Scan for the cell matching the given text and deliver its [x, y] coordinate at center. 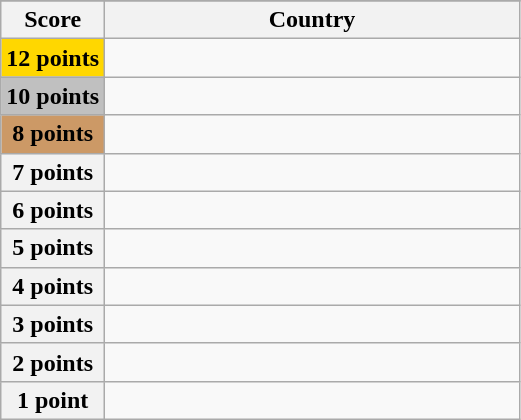
7 points [53, 172]
2 points [53, 362]
3 points [53, 324]
Country [312, 20]
1 point [53, 400]
10 points [53, 96]
6 points [53, 210]
5 points [53, 248]
4 points [53, 286]
12 points [53, 58]
Score [53, 20]
8 points [53, 134]
